Find where the given text appears and provide that cell's center as (x, y) coordinate. 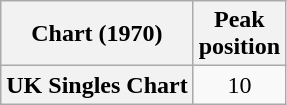
UK Singles Chart (97, 85)
Chart (1970) (97, 34)
Peakposition (239, 34)
10 (239, 85)
